Return the (X, Y) coordinate for the center point of the cell that contains the specified text.  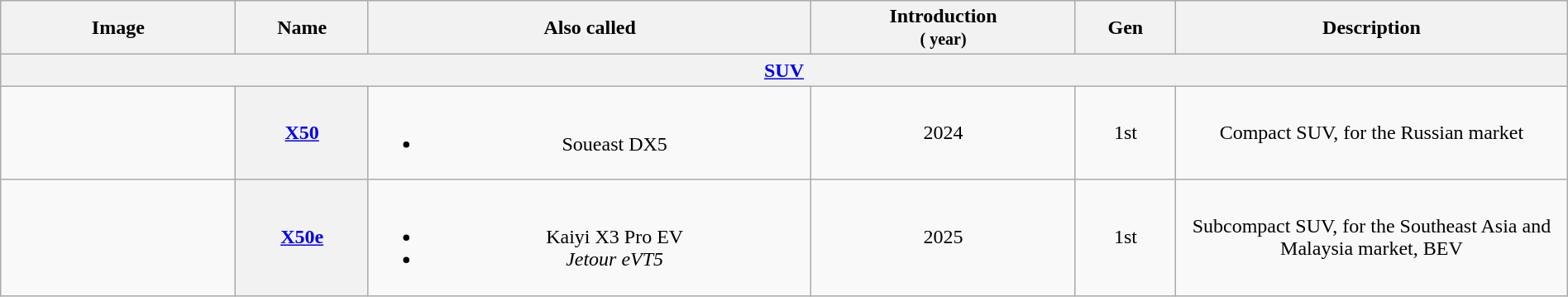
Compact SUV, for the Russian market (1372, 132)
Soueast DX5 (590, 132)
X50e (302, 237)
Gen (1125, 28)
SUV (784, 70)
Kaiyi X3 Pro EVJetour eVT5 (590, 237)
Image (118, 28)
Also called (590, 28)
Name (302, 28)
Introduction( year) (943, 28)
2025 (943, 237)
2024 (943, 132)
X50 (302, 132)
Description (1372, 28)
Subcompact SUV, for the Southeast Asia and Malaysia market, BEV (1372, 237)
